Pinpoint the cell where the given text exists, returning its (X, Y) midpoint coordinate. 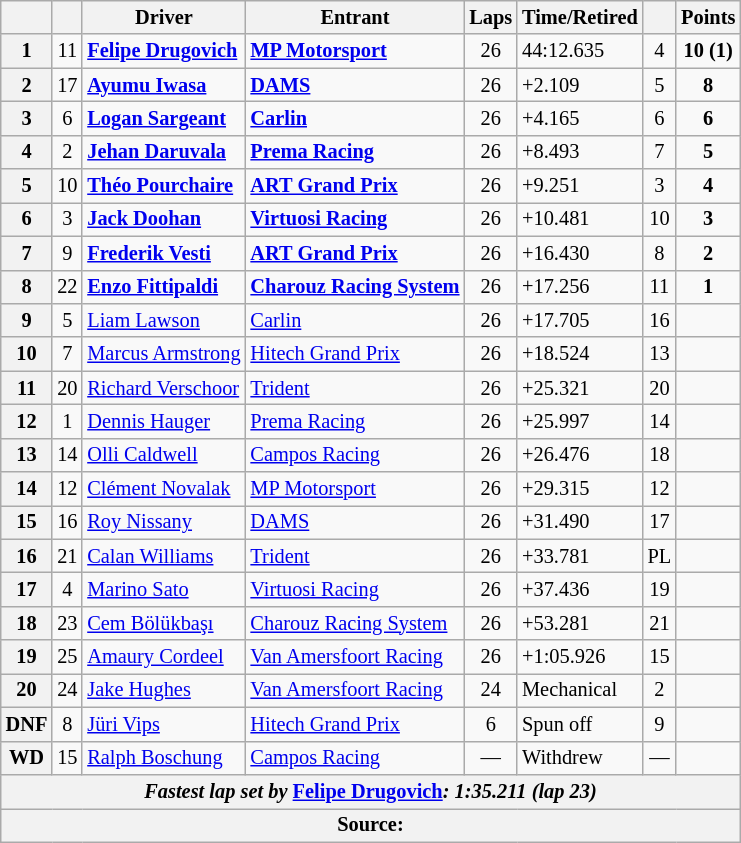
PL (660, 556)
+17.256 (580, 287)
+9.251 (580, 186)
+4.165 (580, 118)
Fastest lap set by Felipe Drugovich: 1:35.211 (lap 23) (370, 791)
Dennis Hauger (164, 421)
Entrant (356, 17)
Ayumu Iwasa (164, 85)
Richard Verschoor (164, 388)
23 (67, 623)
+1:05.926 (580, 657)
Calan Williams (164, 556)
Driver (164, 17)
+16.430 (580, 253)
Jack Doohan (164, 219)
WD (27, 758)
Source: (370, 825)
Olli Caldwell (164, 455)
Jake Hughes (164, 690)
+8.493 (580, 152)
+53.281 (580, 623)
Enzo Fittipaldi (164, 287)
Withdrew (580, 758)
Frederik Vesti (164, 253)
+31.490 (580, 522)
+25.997 (580, 421)
Liam Lawson (164, 320)
+17.705 (580, 320)
10 (1) (708, 51)
25 (67, 657)
Jehan Daruvala (164, 152)
+29.315 (580, 489)
Logan Sargeant (164, 118)
Théo Pourchaire (164, 186)
Marcus Armstrong (164, 354)
Spun off (580, 724)
+37.436 (580, 589)
44:12.635 (580, 51)
Roy Nissany (164, 522)
+10.481 (580, 219)
Time/Retired (580, 17)
+26.476 (580, 455)
+25.321 (580, 388)
DNF (27, 724)
Laps (490, 17)
Jüri Vips (164, 724)
Clément Novalak (164, 489)
Marino Sato (164, 589)
+33.781 (580, 556)
+2.109 (580, 85)
Ralph Boschung (164, 758)
Felipe Drugovich (164, 51)
Points (708, 17)
Mechanical (580, 690)
+18.524 (580, 354)
Cem Bölükbaşı (164, 623)
Amaury Cordeel (164, 657)
22 (67, 287)
